Return [x, y] of the center of cell containing provided text 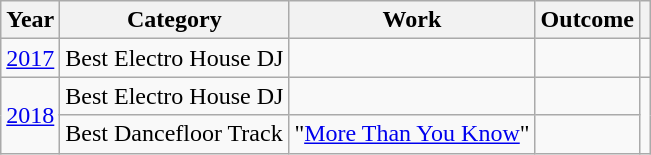
Work [412, 20]
"More Than You Know" [412, 134]
Year [30, 20]
Category [174, 20]
Outcome [587, 20]
2018 [30, 115]
Best Dancefloor Track [174, 134]
2017 [30, 58]
